Find where the given text appears and provide that cell's center as (x, y) coordinate. 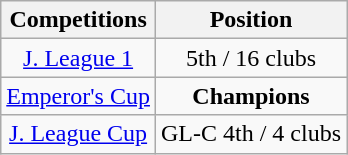
GL-C 4th / 4 clubs (250, 134)
J. League Cup (78, 134)
Position (250, 20)
Champions (250, 96)
5th / 16 clubs (250, 58)
J. League 1 (78, 58)
Emperor's Cup (78, 96)
Competitions (78, 20)
